Extract the [X, Y] coordinate from the center of the cell holding the provided text.  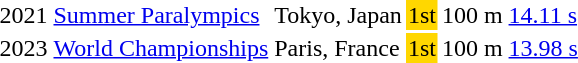
Paris, France [338, 48]
Summer Paralympics [161, 15]
World Championships [161, 48]
Tokyo, Japan [338, 15]
